Return the (X, Y) coordinate for the center point of the cell that contains the specified text.  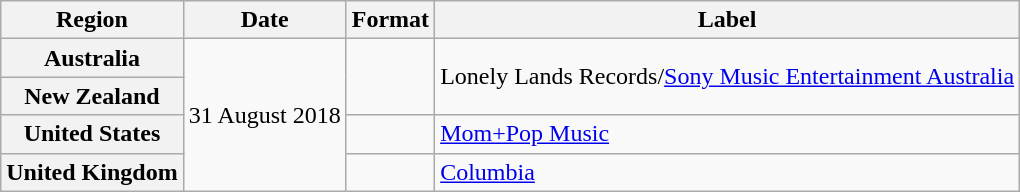
Columbia (728, 172)
Label (728, 20)
Australia (92, 58)
Mom+Pop Music (728, 134)
Region (92, 20)
United Kingdom (92, 172)
Lonely Lands Records/Sony Music Entertainment Australia (728, 77)
Format (390, 20)
Date (264, 20)
New Zealand (92, 96)
United States (92, 134)
31 August 2018 (264, 115)
